Capture the cell that displays the provided text and extract its [x, y] central coordinate. 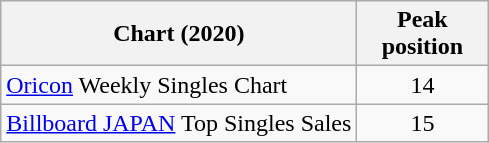
14 [422, 85]
Peak position [422, 34]
Chart (2020) [179, 34]
15 [422, 123]
Billboard JAPAN Top Singles Sales [179, 123]
Oricon Weekly Singles Chart [179, 85]
